Return the [x, y] coordinate for the center point of the cell that contains the specified text.  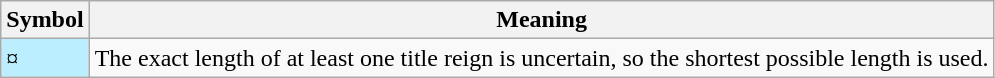
Meaning [542, 20]
The exact length of at least one title reign is uncertain, so the shortest possible length is used. [542, 58]
Symbol [45, 20]
¤ [45, 58]
